From the cell containing the given text, extract its center point as [X, Y] coordinate. 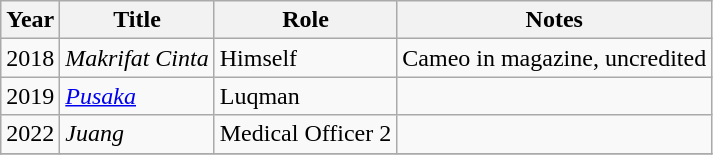
Role [306, 20]
Cameo in magazine, uncredited [554, 58]
2019 [30, 96]
Notes [554, 20]
Pusaka [137, 96]
Makrifat Cinta [137, 58]
2018 [30, 58]
Medical Officer 2 [306, 134]
Year [30, 20]
Title [137, 20]
Juang [137, 134]
2022 [30, 134]
Himself [306, 58]
Luqman [306, 96]
